Provide the [X, Y] coordinate of the cell's center where the given text is located.  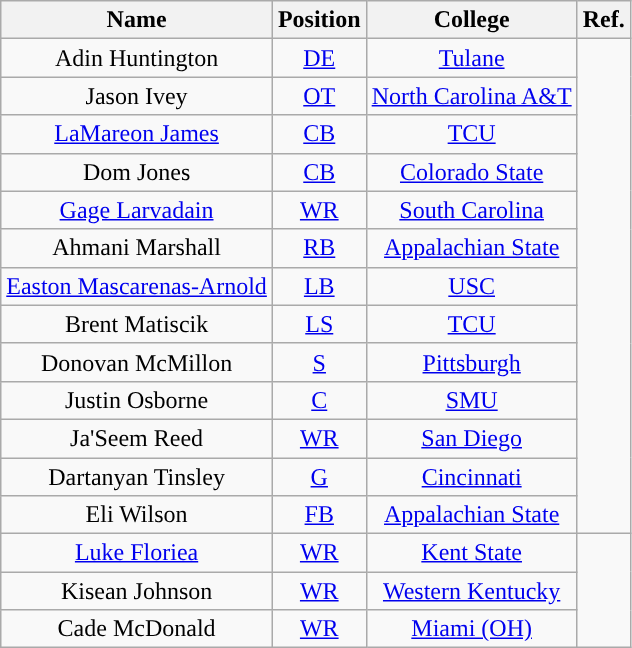
FB [319, 515]
Position [319, 20]
Miami (OH) [472, 629]
G [319, 477]
Name [137, 20]
LS [319, 324]
Pittsburgh [472, 362]
Western Kentucky [472, 591]
LB [319, 286]
Ja'Seem Reed [137, 438]
Justin Osborne [137, 400]
Gage Larvadain [137, 210]
Kisean Johnson [137, 591]
Dom Jones [137, 172]
Ref. [604, 20]
South Carolina [472, 210]
Colorado State [472, 172]
Eli Wilson [137, 515]
Donovan McMillon [137, 362]
Kent State [472, 553]
Luke Floriea [137, 553]
DE [319, 58]
Brent Matiscik [137, 324]
SMU [472, 400]
Dartanyan Tinsley [137, 477]
OT [319, 96]
C [319, 400]
USC [472, 286]
RB [319, 248]
Cincinnati [472, 477]
North Carolina A&T [472, 96]
San Diego [472, 438]
Jason Ivey [137, 96]
Adin Huntington [137, 58]
Tulane [472, 58]
LaMareon James [137, 134]
Ahmani Marshall [137, 248]
Easton Mascarenas-Arnold [137, 286]
S [319, 362]
College [472, 20]
Cade McDonald [137, 629]
